Find where the given text appears and provide that cell's center as (X, Y) coordinate. 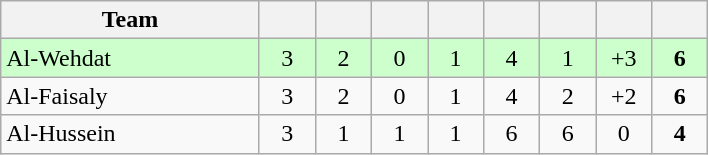
Al-Wehdat (130, 58)
+3 (624, 58)
Team (130, 20)
Al-Hussein (130, 134)
+2 (624, 96)
Al-Faisaly (130, 96)
